For the text-containing cell, return its midpoint in [x, y] coordinate format. 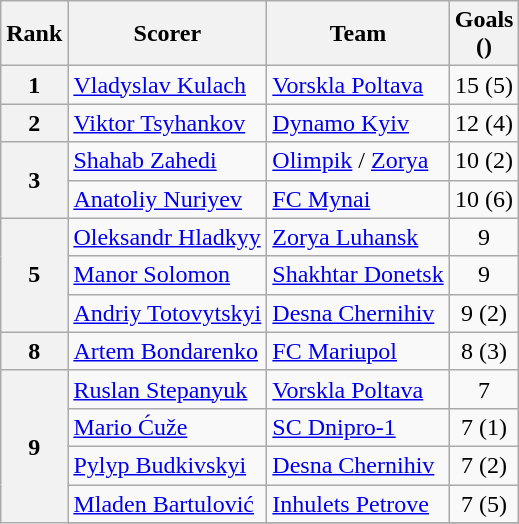
10 (2) [484, 161]
SC Dnipro-1 [358, 427]
7 [484, 389]
Andriy Totovytskyi [168, 313]
Olimpik / Zorya [358, 161]
Vladyslav Kulach [168, 85]
Anatoliy Nuriyev [168, 199]
Zorya Luhansk [358, 237]
8 [34, 351]
8 (3) [484, 351]
3 [34, 180]
10 (6) [484, 199]
Mario Ćuže [168, 427]
9 (2) [484, 313]
7 (5) [484, 503]
Goals() [484, 34]
FC Mariupol [358, 351]
5 [34, 275]
FC Mynai [358, 199]
7 (1) [484, 427]
15 (5) [484, 85]
Mladen Bartulović [168, 503]
Viktor Tsyhankov [168, 123]
Oleksandr Hladkyy [168, 237]
2 [34, 123]
Pylyp Budkivskyi [168, 465]
Inhulets Petrove [358, 503]
Team [358, 34]
12 (4) [484, 123]
Manor Solomon [168, 275]
Shakhtar Donetsk [358, 275]
Scorer [168, 34]
Rank [34, 34]
Artem Bondarenko [168, 351]
1 [34, 85]
Dynamo Kyiv [358, 123]
Shahab Zahedi [168, 161]
Ruslan Stepanyuk [168, 389]
7 (2) [484, 465]
